For the text-containing cell, return its midpoint in [X, Y] coordinate format. 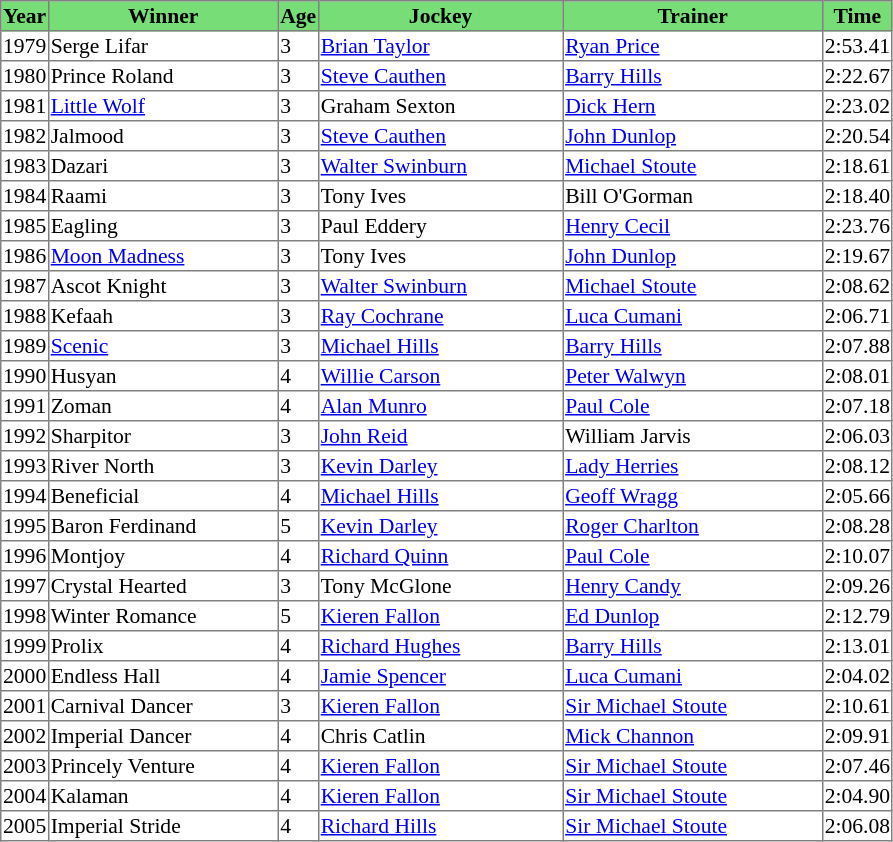
Lady Herries [693, 466]
Dick Hern [693, 106]
1983 [25, 166]
Scenic [163, 346]
2:06.03 [857, 436]
2:22.67 [857, 76]
Ray Cochrane [440, 316]
Imperial Dancer [163, 736]
1979 [25, 46]
2:07.18 [857, 406]
2:18.40 [857, 196]
Tony McGlone [440, 586]
Baron Ferdinand [163, 526]
Willie Carson [440, 376]
2:08.12 [857, 466]
1999 [25, 646]
Zoman [163, 406]
2:18.61 [857, 166]
Carnival Dancer [163, 706]
Sharpitor [163, 436]
2:08.62 [857, 286]
Endless Hall [163, 676]
Richard Hills [440, 826]
1981 [25, 106]
Age [298, 16]
2003 [25, 766]
2000 [25, 676]
William Jarvis [693, 436]
Little Wolf [163, 106]
1988 [25, 316]
2:09.91 [857, 736]
2:23.76 [857, 226]
1994 [25, 496]
1989 [25, 346]
2:09.26 [857, 586]
2004 [25, 796]
2:06.08 [857, 826]
Brian Taylor [440, 46]
2001 [25, 706]
Year [25, 16]
Raami [163, 196]
2005 [25, 826]
2:19.67 [857, 256]
Graham Sexton [440, 106]
Mick Channon [693, 736]
2:05.66 [857, 496]
Princely Venture [163, 766]
Roger Charlton [693, 526]
2:07.88 [857, 346]
Prolix [163, 646]
Husyan [163, 376]
Jalmood [163, 136]
2:06.71 [857, 316]
Winter Romance [163, 616]
2:10.07 [857, 556]
Ascot Knight [163, 286]
2002 [25, 736]
1996 [25, 556]
2:08.01 [857, 376]
1986 [25, 256]
2:07.46 [857, 766]
Ryan Price [693, 46]
1998 [25, 616]
1985 [25, 226]
River North [163, 466]
2:13.01 [857, 646]
Prince Roland [163, 76]
Henry Cecil [693, 226]
1991 [25, 406]
1995 [25, 526]
Ed Dunlop [693, 616]
2:08.28 [857, 526]
Imperial Stride [163, 826]
Jamie Spencer [440, 676]
2:23.02 [857, 106]
1990 [25, 376]
Montjoy [163, 556]
Peter Walwyn [693, 376]
Alan Munro [440, 406]
Jockey [440, 16]
1987 [25, 286]
Winner [163, 16]
Moon Madness [163, 256]
Henry Candy [693, 586]
Dazari [163, 166]
Trainer [693, 16]
1992 [25, 436]
Crystal Hearted [163, 586]
Richard Quinn [440, 556]
Beneficial [163, 496]
Serge Lifar [163, 46]
1984 [25, 196]
2:04.02 [857, 676]
Richard Hughes [440, 646]
1982 [25, 136]
Chris Catlin [440, 736]
2:53.41 [857, 46]
2:20.54 [857, 136]
2:04.90 [857, 796]
1980 [25, 76]
Paul Eddery [440, 226]
2:10.61 [857, 706]
John Reid [440, 436]
2:12.79 [857, 616]
Eagling [163, 226]
Kefaah [163, 316]
1993 [25, 466]
Geoff Wragg [693, 496]
Kalaman [163, 796]
Bill O'Gorman [693, 196]
1997 [25, 586]
Time [857, 16]
